Return [x, y] of the center of cell containing provided text 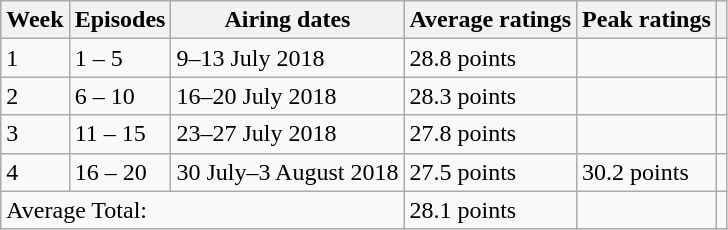
Peak ratings [647, 20]
Average ratings [490, 20]
23–27 July 2018 [288, 134]
4 [35, 172]
Average Total: [202, 210]
1 – 5 [120, 58]
27.8 points [490, 134]
Week [35, 20]
Airing dates [288, 20]
9–13 July 2018 [288, 58]
30.2 points [647, 172]
Episodes [120, 20]
28.8 points [490, 58]
28.1 points [490, 210]
6 – 10 [120, 96]
1 [35, 58]
3 [35, 134]
2 [35, 96]
30 July–3 August 2018 [288, 172]
27.5 points [490, 172]
28.3 points [490, 96]
16–20 July 2018 [288, 96]
16 – 20 [120, 172]
11 – 15 [120, 134]
